Return [X, Y] of the center of cell containing provided text 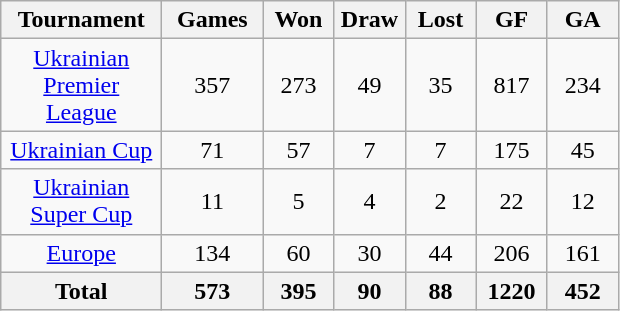
Total [82, 291]
11 [212, 202]
161 [582, 253]
452 [582, 291]
2 [440, 202]
5 [298, 202]
4 [370, 202]
573 [212, 291]
88 [440, 291]
Ukrainian Premier League [82, 85]
57 [298, 150]
Europe [82, 253]
22 [512, 202]
234 [582, 85]
45 [582, 150]
Ukrainian Super Cup [82, 202]
1220 [512, 291]
44 [440, 253]
273 [298, 85]
49 [370, 85]
Ukrainian Cup [82, 150]
Won [298, 20]
134 [212, 253]
817 [512, 85]
206 [512, 253]
71 [212, 150]
30 [370, 253]
Lost [440, 20]
Tournament [82, 20]
357 [212, 85]
90 [370, 291]
395 [298, 291]
GF [512, 20]
Games [212, 20]
175 [512, 150]
12 [582, 202]
Draw [370, 20]
60 [298, 253]
35 [440, 85]
GA [582, 20]
